Return the [x, y] coordinate for the center point of the cell that contains the specified text.  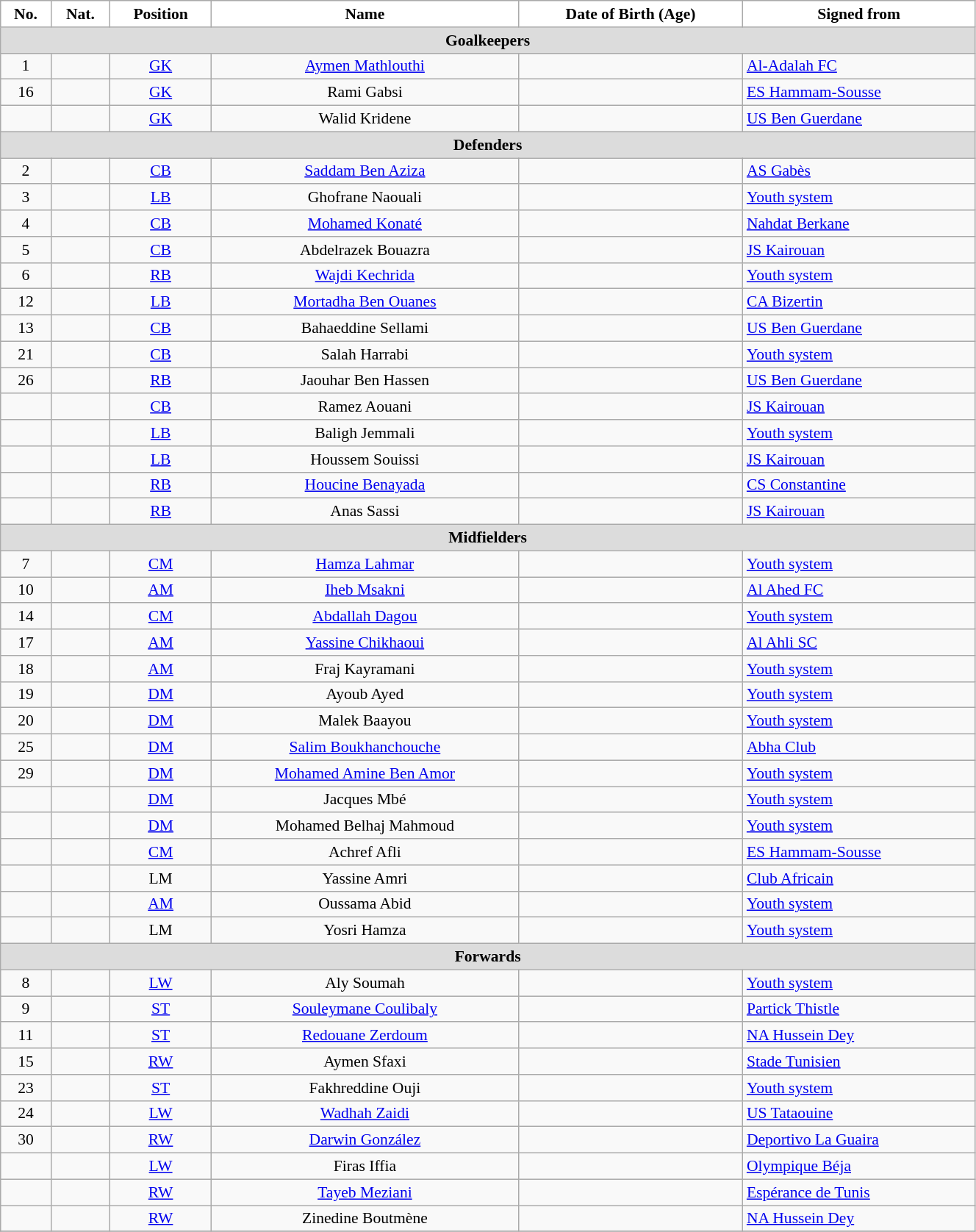
8 [26, 983]
Redouane Zerdoum [365, 1036]
Yassine Amri [365, 878]
17 [26, 642]
Forwards [488, 957]
Abdallah Dagou [365, 617]
Firas Iffia [365, 1167]
29 [26, 773]
US Tataouine [859, 1114]
19 [26, 695]
16 [26, 93]
Ghofrane Naouali [365, 198]
Signed from [859, 14]
Mortadha Ben Ouanes [365, 302]
Fakhreddine Ouji [365, 1088]
Al Ahli SC [859, 642]
Darwin González [365, 1140]
Mohamed Amine Ben Amor [365, 773]
Malek Baayou [365, 721]
11 [26, 1036]
21 [26, 354]
7 [26, 564]
13 [26, 329]
Souleymane Coulibaly [365, 1009]
25 [26, 748]
3 [26, 198]
Nat. [80, 14]
Fraj Kayramani [365, 669]
9 [26, 1009]
Saddam Ben Aziza [365, 171]
Walid Kridene [365, 119]
CA Bizertin [859, 302]
Al-Adalah FC [859, 66]
Abha Club [859, 748]
Houcine Benayada [365, 485]
26 [26, 381]
Mohamed Konaté [365, 223]
Abdelrazek Bouazra [365, 250]
Ramez Aouani [365, 407]
Yosri Hamza [365, 931]
Hamza Lahmar [365, 564]
Aly Soumah [365, 983]
Club Africain [859, 878]
Salim Boukhanchouche [365, 748]
Anas Sassi [365, 512]
Iheb Msakni [365, 590]
6 [26, 276]
Partick Thistle [859, 1009]
23 [26, 1088]
Position [161, 14]
AS Gabès [859, 171]
Oussama Abid [365, 904]
Date of Birth (Age) [631, 14]
Name [365, 14]
4 [26, 223]
1 [26, 66]
14 [26, 617]
Stade Tunisien [859, 1061]
Ayoub Ayed [365, 695]
Rami Gabsi [365, 93]
Tayeb Meziani [365, 1192]
Salah Harrabi [365, 354]
Defenders [488, 145]
2 [26, 171]
Goalkeepers [488, 40]
Wajdi Kechrida [365, 276]
18 [26, 669]
24 [26, 1114]
Deportivo La Guaira [859, 1140]
20 [26, 721]
Zinedine Boutmène [365, 1219]
Midfielders [488, 538]
CS Constantine [859, 485]
Baligh Jemmali [365, 433]
Nahdat Berkane [859, 223]
Jaouhar Ben Hassen [365, 381]
10 [26, 590]
Achref Afli [365, 852]
Bahaeddine Sellami [365, 329]
15 [26, 1061]
Wadhah Zaidi [365, 1114]
Aymen Sfaxi [365, 1061]
Yassine Chikhaoui [365, 642]
Al Ahed FC [859, 590]
5 [26, 250]
Mohamed Belhaj Mahmoud [365, 826]
Houssem Souissi [365, 459]
Aymen Mathlouthi [365, 66]
Espérance de Tunis [859, 1192]
30 [26, 1140]
Jacques Mbé [365, 800]
12 [26, 302]
No. [26, 14]
Olympique Béja [859, 1167]
